Identify which cell holds the provided text, then report its (X, Y) central coordinate. 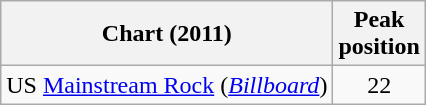
US Mainstream Rock (Billboard) (167, 85)
22 (379, 85)
Peakposition (379, 34)
Chart (2011) (167, 34)
